Locate the cell with the specified text and output its [X, Y] center coordinate. 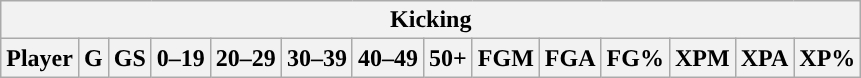
40–49 [388, 58]
XPA [764, 58]
30–39 [316, 58]
Kicking [431, 20]
FGA [570, 58]
FG% [635, 58]
50+ [448, 58]
20–29 [246, 58]
G [93, 58]
0–19 [180, 58]
XPM [702, 58]
FGM [506, 58]
Player [40, 58]
XP% [828, 58]
GS [130, 58]
